Detect which cell encompasses the target text, then output its (x, y) center coordinate. 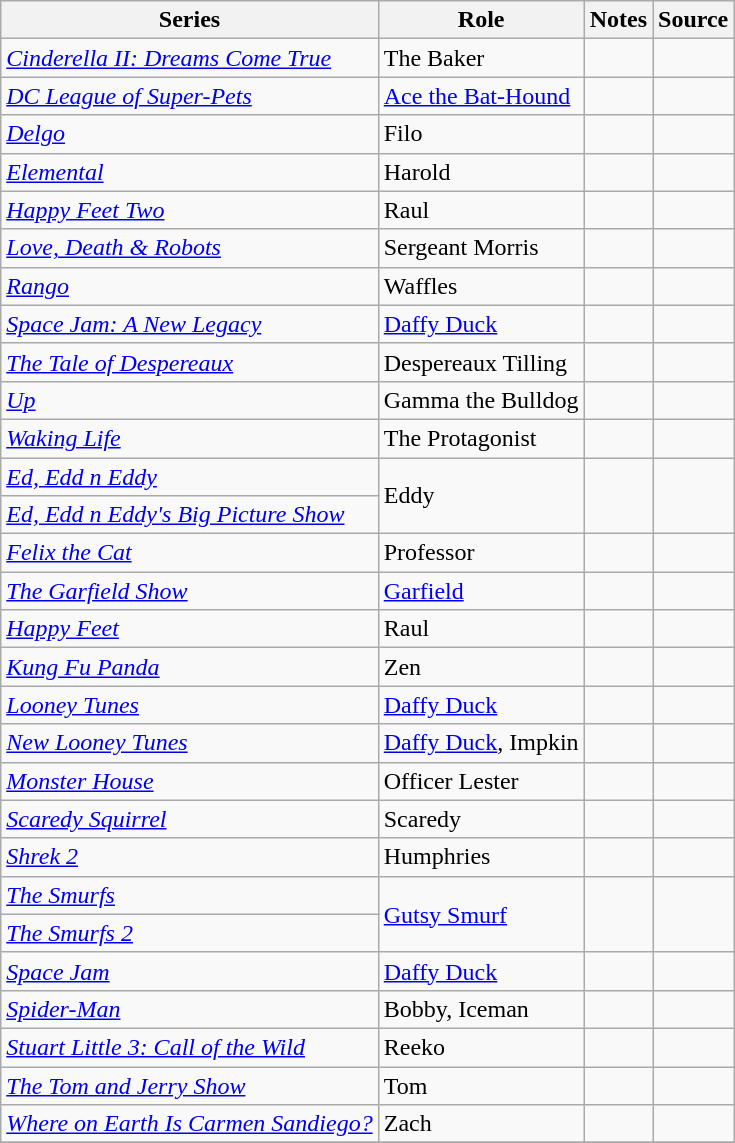
Cinderella II: Dreams Come True (190, 58)
Garfield (481, 591)
Felix the Cat (190, 553)
Daffy Duck, Impkin (481, 743)
Tom (481, 1085)
Filo (481, 134)
Scaredy (481, 819)
Scaredy Squirrel (190, 819)
The Baker (481, 58)
Despereaux Tilling (481, 362)
Notes (618, 20)
Role (481, 20)
Shrek 2 (190, 857)
Ace the Bat-Hound (481, 96)
Eddy (481, 496)
Kung Fu Panda (190, 667)
Stuart Little 3: Call of the Wild (190, 1047)
Waking Life (190, 438)
The Protagonist (481, 438)
Harold (481, 172)
Elemental (190, 172)
Space Jam: A New Legacy (190, 324)
Zach (481, 1124)
Gamma the Bulldog (481, 400)
DC League of Super-Pets (190, 96)
Zen (481, 667)
Where on Earth Is Carmen Sandiego? (190, 1124)
Gutsy Smurf (481, 914)
Spider-Man (190, 1009)
Delgo (190, 134)
The Smurfs 2 (190, 933)
Source (694, 20)
Bobby, Iceman (481, 1009)
The Tom and Jerry Show (190, 1085)
The Garfield Show (190, 591)
Ed, Edd n Eddy's Big Picture Show (190, 515)
New Looney Tunes (190, 743)
Rango (190, 286)
Happy Feet Two (190, 210)
Space Jam (190, 971)
Happy Feet (190, 629)
Humphries (481, 857)
Waffles (481, 286)
Series (190, 20)
Love, Death & Robots (190, 248)
The Tale of Despereaux (190, 362)
The Smurfs (190, 895)
Reeko (481, 1047)
Looney Tunes (190, 705)
Monster House (190, 781)
Officer Lester (481, 781)
Ed, Edd n Eddy (190, 477)
Sergeant Morris (481, 248)
Professor (481, 553)
Up (190, 400)
